Extract the [X, Y] coordinate from the center of the cell holding the provided text.  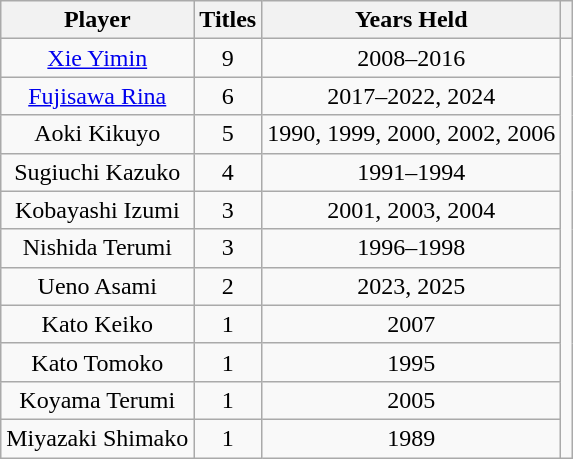
Years Held [412, 20]
Nishida Terumi [98, 248]
9 [228, 58]
6 [228, 96]
Kato Keiko [98, 324]
5 [228, 134]
Miyazaki Shimako [98, 438]
Kato Tomoko [98, 362]
Ueno Asami [98, 286]
2008–2016 [412, 58]
Kobayashi Izumi [98, 210]
2007 [412, 324]
1996–1998 [412, 248]
1995 [412, 362]
1989 [412, 438]
Player [98, 20]
2001, 2003, 2004 [412, 210]
2 [228, 286]
Titles [228, 20]
Sugiuchi Kazuko [98, 172]
Aoki Kikuyo [98, 134]
Xie Yimin [98, 58]
2023, 2025 [412, 286]
2017–2022, 2024 [412, 96]
4 [228, 172]
Fujisawa Rina [98, 96]
2005 [412, 400]
Koyama Terumi [98, 400]
1990, 1999, 2000, 2002, 2006 [412, 134]
1991–1994 [412, 172]
